From the cell containing the given text, extract its center point as [x, y] coordinate. 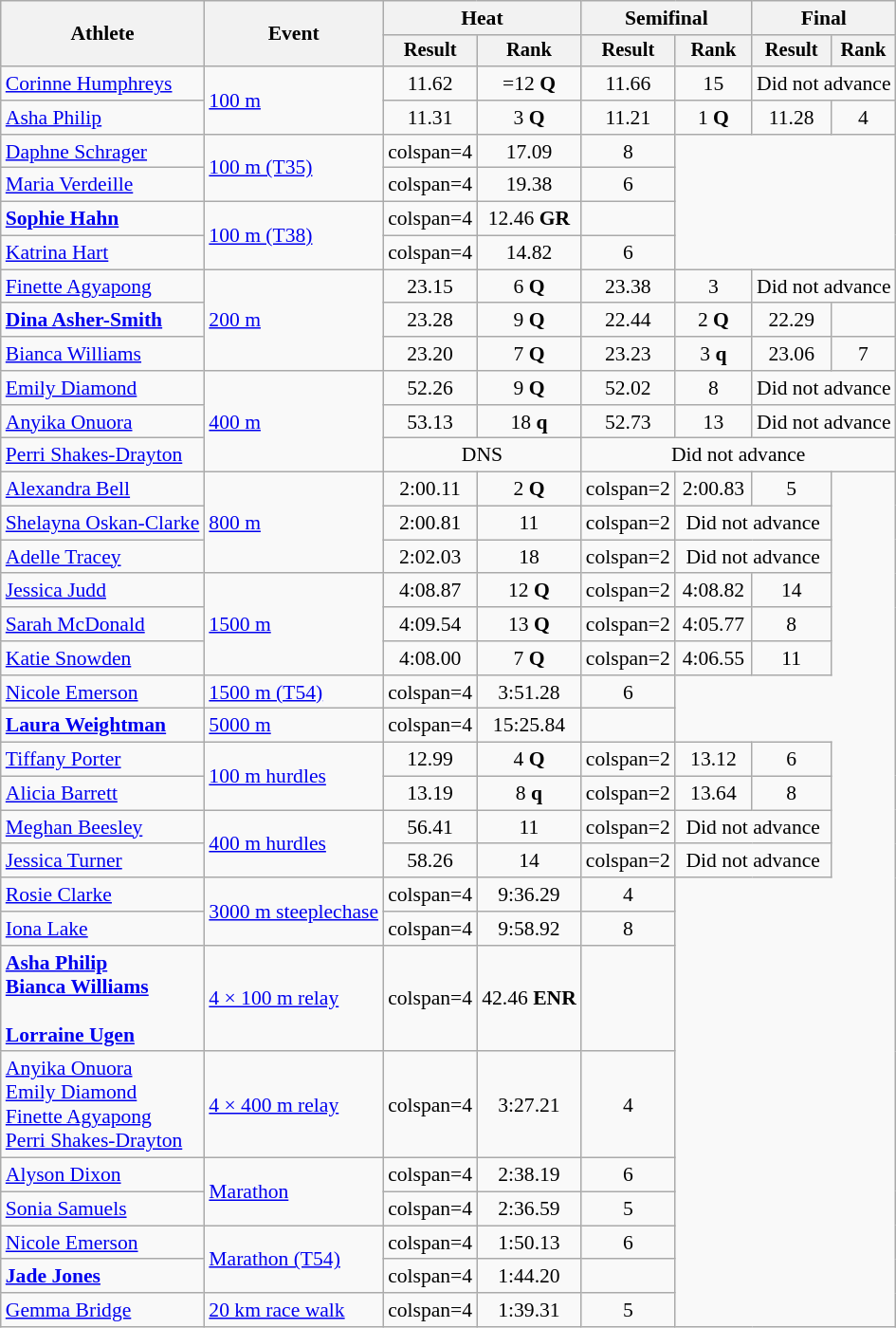
12 Q [529, 591]
100 m (T38) [294, 235]
4 Q [529, 760]
Maria Verdeille [102, 185]
Adelle Tracey [102, 557]
Sophie Hahn [102, 219]
Finette Agyapong [102, 286]
Tiffany Porter [102, 760]
4:08.82 [713, 591]
Alicia Barrett [102, 794]
Iona Lake [102, 929]
Corinne Humphreys [102, 83]
23.20 [430, 354]
11.31 [430, 118]
22.44 [628, 321]
19.38 [529, 185]
18 q [529, 422]
DNS [482, 455]
Alexandra Bell [102, 489]
Jessica Judd [102, 591]
20 km race walk [294, 1310]
1 Q [713, 118]
11.66 [628, 83]
Heat [482, 18]
58.26 [430, 861]
3 [713, 286]
100 m hurdles [294, 776]
200 m [294, 321]
4:05.77 [713, 624]
4 × 100 m relay [294, 999]
2:00.11 [430, 489]
Bianca Williams [102, 354]
6 Q [529, 286]
52.02 [628, 388]
Dina Asher-Smith [102, 321]
11.62 [430, 83]
23.15 [430, 286]
3 q [713, 354]
18 [529, 557]
Semifinal [667, 18]
8 q [529, 794]
400 m [294, 421]
Katie Snowden [102, 658]
13.19 [430, 794]
Alyson Dixon [102, 1175]
Perri Shakes-Drayton [102, 455]
3:51.28 [529, 692]
400 m hurdles [294, 844]
42.46 ENR [529, 999]
9:58.92 [529, 929]
Event [294, 34]
56.41 [430, 827]
13.12 [713, 760]
Sonia Samuels [102, 1209]
1:44.20 [529, 1277]
Jade Jones [102, 1277]
4 × 400 m relay [294, 1105]
12.46 GR [529, 219]
23.28 [430, 321]
Katrina Hart [102, 253]
1:39.31 [529, 1310]
9:36.29 [529, 895]
Meghan Beesley [102, 827]
2:36.59 [529, 1209]
5000 m [294, 726]
3000 m steeplechase [294, 911]
Final [824, 18]
22.29 [791, 321]
4:08.87 [430, 591]
Rosie Clarke [102, 895]
800 m [294, 524]
3 Q [529, 118]
7 [863, 354]
2:00.83 [713, 489]
Anyika OnuoraEmily DiamondFinette AgyapongPerri Shakes-Drayton [102, 1105]
Daphne Schrager [102, 152]
13 [713, 422]
2:38.19 [529, 1175]
12.99 [430, 760]
4:09.54 [430, 624]
13 Q [529, 624]
Jessica Turner [102, 861]
52.26 [430, 388]
Asha PhilipBianca WilliamsLorraine Ugen [102, 999]
15 [713, 83]
1500 m (T54) [294, 692]
23.38 [628, 286]
11.28 [791, 118]
4:06.55 [713, 658]
23.06 [791, 354]
1500 m [294, 624]
13.64 [713, 794]
17.09 [529, 152]
Emily Diamond [102, 388]
4:08.00 [430, 658]
Asha Philip [102, 118]
2:02.03 [430, 557]
14.82 [529, 253]
Laura Weightman [102, 726]
Anyika Onuora [102, 422]
Marathon (T54) [294, 1260]
11.21 [628, 118]
Marathon [294, 1191]
3:27.21 [529, 1105]
100 m [294, 101]
1:50.13 [529, 1243]
15:25.84 [529, 726]
Shelayna Oskan-Clarke [102, 524]
23.23 [628, 354]
100 m (T35) [294, 169]
52.73 [628, 422]
Sarah McDonald [102, 624]
53.13 [430, 422]
Athlete [102, 34]
2:00.81 [430, 524]
Gemma Bridge [102, 1310]
=12 Q [529, 83]
